Detect which cell encompasses the target text, then output its [x, y] center coordinate. 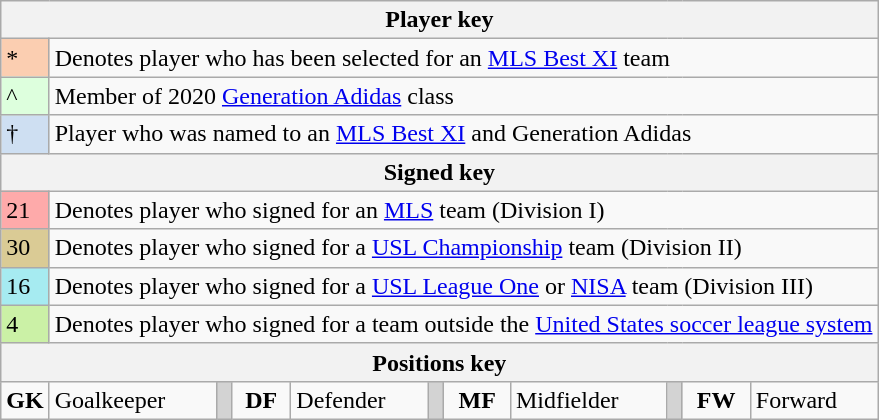
Midfielder [588, 400]
Goalkeeper [132, 400]
Defender [360, 400]
Player key [440, 20]
Denotes player who signed for an MLS team (Division I) [464, 210]
Positions key [440, 362]
16 [25, 286]
* [25, 58]
† [25, 134]
DF [262, 400]
30 [25, 248]
Player who was named to an MLS Best XI and Generation Adidas [464, 134]
Signed key [440, 172]
Denotes player who signed for a USL League One or NISA team (Division III) [464, 286]
21 [25, 210]
FW [716, 400]
Denotes player who has been selected for an MLS Best XI team [464, 58]
Member of 2020 Generation Adidas class [464, 96]
4 [25, 324]
Denotes player who signed for a USL Championship team (Division II) [464, 248]
Denotes player who signed for a team outside the United States soccer league system [464, 324]
MF [477, 400]
^ [25, 96]
Forward [814, 400]
GK [25, 400]
